Find where the given text appears and provide that cell's center as [X, Y] coordinate. 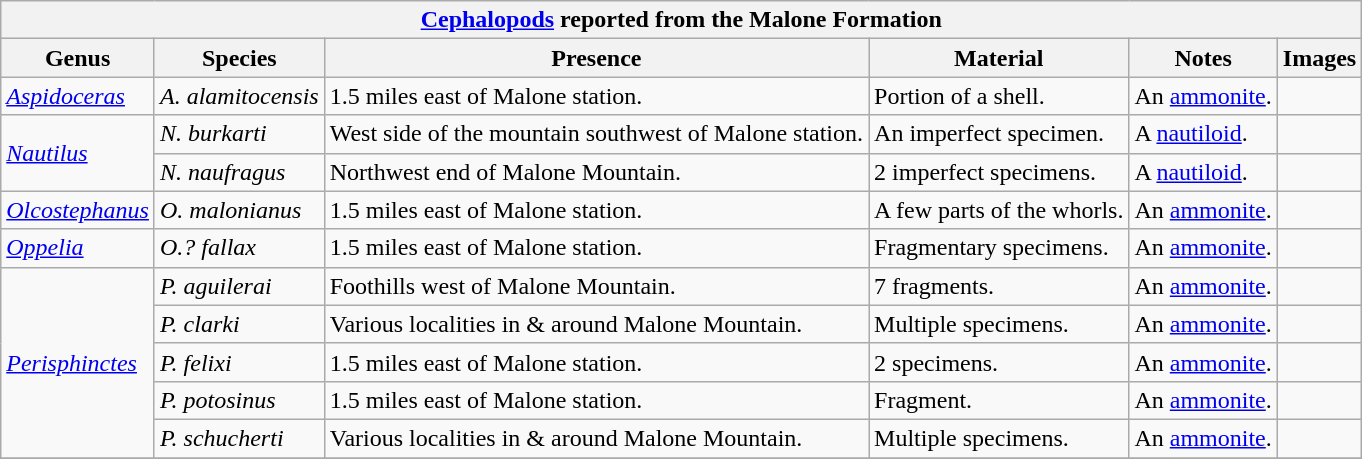
O. malonianus [239, 210]
Perisphinctes [78, 362]
P. potosinus [239, 400]
Aspidoceras [78, 96]
P. schucherti [239, 438]
Nautilus [78, 153]
Material [999, 58]
N. naufragus [239, 172]
An imperfect specimen. [999, 134]
Fragment. [999, 400]
Cephalopods reported from the Malone Formation [682, 20]
7 fragments. [999, 286]
O.? fallax [239, 248]
Presence [596, 58]
A. alamitocensis [239, 96]
Olcostephanus [78, 210]
West side of the mountain southwest of Malone station. [596, 134]
N. burkarti [239, 134]
Northwest end of Malone Mountain. [596, 172]
Foothills west of Malone Mountain. [596, 286]
P. clarki [239, 324]
Oppelia [78, 248]
Fragmentary specimens. [999, 248]
P. aguilerai [239, 286]
A few parts of the whorls. [999, 210]
Genus [78, 58]
Images [1319, 58]
Portion of a shell. [999, 96]
Species [239, 58]
2 specimens. [999, 362]
Notes [1203, 58]
2 imperfect specimens. [999, 172]
P. felixi [239, 362]
